Scan for the cell matching the given text and deliver its [x, y] coordinate at center. 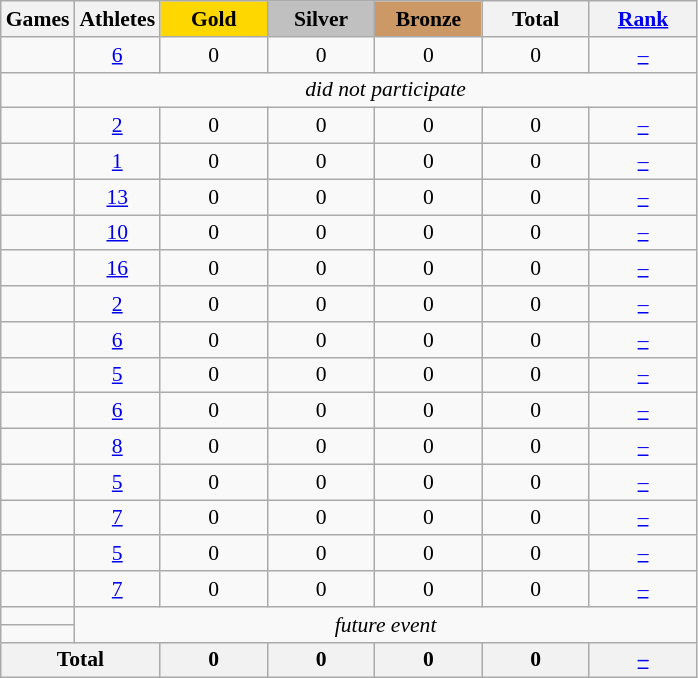
Games [38, 19]
Silver [320, 19]
Gold [214, 19]
16 [117, 269]
Athletes [117, 19]
Rank [642, 19]
future event [385, 625]
did not participate [385, 90]
8 [117, 447]
1 [117, 162]
Bronze [428, 19]
10 [117, 233]
13 [117, 197]
